For the text-containing cell, return its midpoint in [x, y] coordinate format. 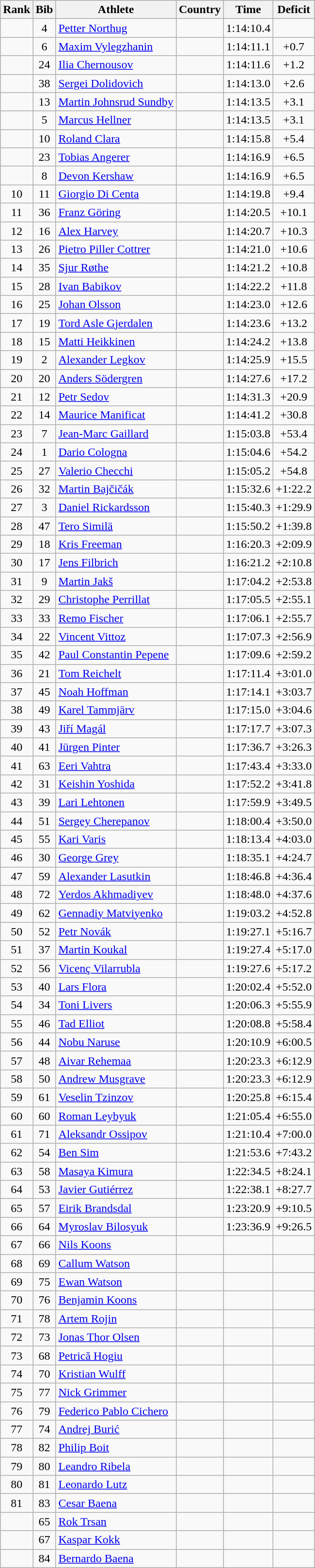
Petr Novák [116, 931]
Remo Fischer [116, 618]
+3:49.5 [294, 802]
1:21:53.6 [248, 1153]
1:14:11.6 [248, 65]
+12.6 [294, 305]
1:17:09.6 [248, 655]
Gennadiy Matviyenko [116, 913]
1:20:02.4 [248, 987]
1:17:04.2 [248, 581]
+3:01.0 [294, 673]
+17.2 [294, 378]
1:14:25.9 [248, 360]
1:15:32.6 [248, 489]
+5:17.2 [294, 968]
1:18:46.8 [248, 876]
Javier Gutiérrez [116, 1190]
Leonardo Lutz [116, 1485]
1:14:27.6 [248, 378]
1:18:35.1 [248, 858]
Tom Reichelt [116, 673]
1:17:15.0 [248, 710]
1:18:13.4 [248, 839]
Maurice Manificat [116, 415]
1:15:03.8 [248, 434]
Tord Asle Gjerdalen [116, 323]
+2:56.9 [294, 637]
Callum Watson [116, 1263]
9 [45, 581]
+5:52.0 [294, 987]
Jean-Marc Gaillard [116, 434]
Marcus Hellner [116, 120]
Alexander Legkov [116, 360]
+2:59.2 [294, 655]
1:16:20.3 [248, 544]
+4:36.4 [294, 876]
+3:03.7 [294, 692]
+30.8 [294, 415]
Matti Heikkinen [116, 342]
Athlete [116, 10]
Masaya Kimura [116, 1171]
1:22:34.5 [248, 1171]
Christophe Perrillat [116, 600]
Maxim Vylegzhanin [116, 47]
84 [45, 1558]
Eeri Vahtra [116, 765]
7 [45, 434]
+13.2 [294, 323]
+3:33.0 [294, 765]
1:14:15.8 [248, 139]
Vincent Vittoz [116, 637]
Bernardo Baena [116, 1558]
Anders Södergren [116, 378]
1:17:07.3 [248, 637]
+4:03.0 [294, 839]
+4:37.6 [294, 895]
1:17:05.5 [248, 600]
+0.7 [294, 47]
Rank [16, 10]
Roland Clara [116, 139]
+9.4 [294, 194]
Kristian Wulff [116, 1374]
Johan Olsson [116, 305]
1:14:23.0 [248, 305]
+10.6 [294, 249]
Myroslav Bilosyuk [116, 1226]
Sergey Cherepanov [116, 821]
+3:07.3 [294, 729]
+54.2 [294, 452]
+2:53.8 [294, 581]
Rok Trsan [116, 1521]
1:15:40.3 [248, 507]
+2:55.1 [294, 600]
1:17:14.1 [248, 692]
+10.8 [294, 268]
Tobias Angerer [116, 157]
+6:55.0 [294, 1116]
1:17:36.7 [248, 747]
1:17:59.9 [248, 802]
Vicenç Vilarrubla [116, 968]
+10.1 [294, 212]
+7:00.0 [294, 1134]
George Grey [116, 858]
Federico Pablo Cichero [116, 1411]
Nils Koons [116, 1245]
Jiří Magál [116, 729]
1:14:23.6 [248, 323]
Tad Elliot [116, 1024]
+5:55.9 [294, 1005]
Petrică Hogiu [116, 1355]
1:14:20.7 [248, 231]
3 [45, 507]
8 [45, 175]
1:15:50.2 [248, 526]
Ewan Watson [116, 1282]
+4:52.8 [294, 913]
+5.4 [294, 139]
Ben Sim [116, 1153]
+15.5 [294, 360]
1:14:22.2 [248, 286]
Philip Boit [116, 1448]
+4:24.7 [294, 858]
Andrej Burić [116, 1429]
Jonas Thor Olsen [116, 1337]
1:17:17.7 [248, 729]
1:14:21.2 [248, 268]
1:17:11.4 [248, 673]
Andrew Musgrave [116, 1079]
Pietro Piller Cottrer [116, 249]
+1:29.9 [294, 507]
Time [248, 10]
1:20:10.9 [248, 1042]
1:14:31.3 [248, 397]
1:17:06.1 [248, 618]
Jürgen Pinter [116, 747]
1:14:21.0 [248, 249]
Deficit [294, 10]
Ilia Chernousov [116, 65]
+7:43.2 [294, 1153]
+2:55.7 [294, 618]
4 [45, 28]
1:14:13.0 [248, 83]
+20.9 [294, 397]
Devon Kershaw [116, 175]
Cesar Baena [116, 1503]
Jens Filbrich [116, 563]
Giorgio Di Centa [116, 194]
1:14:10.4 [248, 28]
+5:16.7 [294, 931]
Nick Grimmer [116, 1392]
1:15:04.6 [248, 452]
+6:00.5 [294, 1042]
+3:04.6 [294, 710]
Alex Harvey [116, 231]
+3:26.3 [294, 747]
Daniel Rickardsson [116, 507]
1:17:52.2 [248, 784]
1:23:36.9 [248, 1226]
82 [45, 1448]
+2:10.8 [294, 563]
1:16:21.2 [248, 563]
5 [45, 120]
Tero Similä [116, 526]
Lari Lehtonen [116, 802]
+10.3 [294, 231]
+1.2 [294, 65]
+11.8 [294, 286]
1:20:08.8 [248, 1024]
Nobu Naruse [116, 1042]
Valerio Checchi [116, 470]
+8:24.1 [294, 1171]
+5:58.4 [294, 1024]
+3:50.0 [294, 821]
+8:27.7 [294, 1190]
+9:10.5 [294, 1208]
Franz Göring [116, 212]
Bib [45, 10]
1:14:41.2 [248, 415]
Kari Varis [116, 839]
Petr Sedov [116, 397]
+6:15.4 [294, 1097]
1:19:27.1 [248, 931]
Ivan Babikov [116, 286]
Kris Freeman [116, 544]
Karel Tammjärv [116, 710]
+54.8 [294, 470]
+2:09.9 [294, 544]
Eirik Brandsdal [116, 1208]
Aleksandr Ossipov [116, 1134]
+3:41.8 [294, 784]
1:14:20.5 [248, 212]
1:20:25.8 [248, 1097]
1:23:20.9 [248, 1208]
+5:17.0 [294, 950]
Aivar Rehemaa [116, 1060]
6 [45, 47]
2 [45, 360]
+53.4 [294, 434]
Kaspar Kokk [116, 1540]
1:14:19.8 [248, 194]
83 [45, 1503]
Country [200, 10]
Leandro Ribela [116, 1466]
Noah Hoffman [116, 692]
Martin Bajčičák [116, 489]
1:21:10.4 [248, 1134]
+13.8 [294, 342]
+9:26.5 [294, 1226]
Petter Northug [116, 28]
1 [45, 452]
Artem Rojin [116, 1319]
Keishin Yoshida [116, 784]
1:14:24.2 [248, 342]
1:18:00.4 [248, 821]
Benjamin Koons [116, 1300]
Martin Jakš [116, 581]
+1:22.2 [294, 489]
Paul Constantin Pepene [116, 655]
Yerdos Akhmadiyev [116, 895]
Sjur Røthe [116, 268]
Martin Johnsrud Sundby [116, 102]
1:19:03.2 [248, 913]
1:20:06.3 [248, 1005]
1:14:11.1 [248, 47]
Toni Livers [116, 1005]
Lars Flora [116, 987]
1:18:48.0 [248, 895]
Sergei Dolidovich [116, 83]
+2.6 [294, 83]
1:21:05.4 [248, 1116]
Martin Koukal [116, 950]
1:19:27.6 [248, 968]
1:19:27.4 [248, 950]
1:22:38.1 [248, 1190]
+1:39.8 [294, 526]
1:15:05.2 [248, 470]
Veselin Tzinzov [116, 1097]
Roman Leybyuk [116, 1116]
Alexander Lasutkin [116, 876]
Dario Cologna [116, 452]
1:17:43.4 [248, 765]
